Determine the [X, Y] coordinate at the center of the cell enclosing the given text.  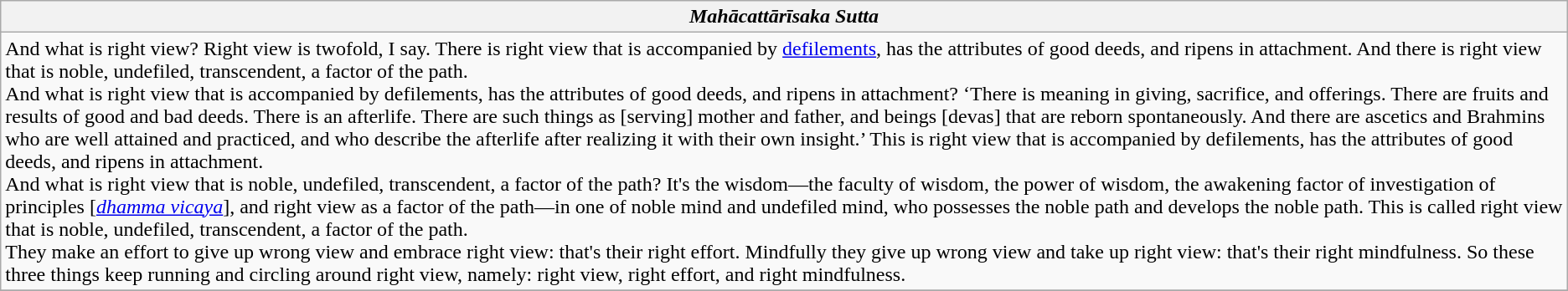
Mahācattārīsaka Sutta [784, 17]
